Capture the cell that displays the provided text and extract its (X, Y) central coordinate. 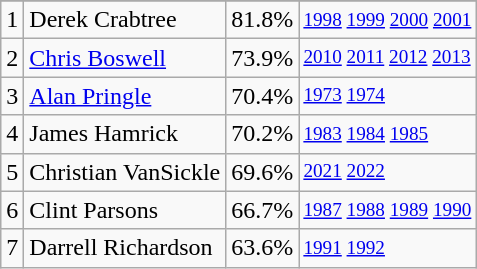
2 (12, 58)
Chris Boswell (125, 58)
Darrell Richardson (125, 248)
5 (12, 172)
1998 1999 2000 2001 (388, 20)
James Hamrick (125, 134)
7 (12, 248)
4 (12, 134)
1983 1984 1985 (388, 134)
1973 1974 (388, 96)
66.7% (262, 210)
63.6% (262, 248)
2021 2022 (388, 172)
Derek Crabtree (125, 20)
70.4% (262, 96)
3 (12, 96)
1 (12, 20)
6 (12, 210)
69.6% (262, 172)
2010 2011 2012 2013 (388, 58)
1987 1988 1989 1990 (388, 210)
81.8% (262, 20)
Christian VanSickle (125, 172)
Clint Parsons (125, 210)
1991 1992 (388, 248)
70.2% (262, 134)
73.9% (262, 58)
Alan Pringle (125, 96)
